Find where the given text appears and provide that cell's center as [x, y] coordinate. 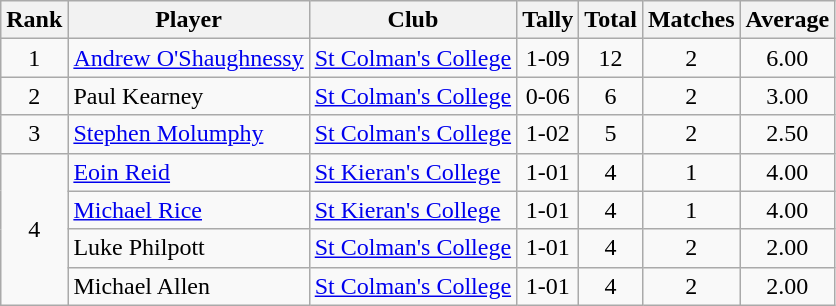
0-06 [548, 96]
3.00 [788, 96]
Total [611, 20]
5 [611, 134]
Eoin Reid [188, 172]
Andrew O'Shaughnessy [188, 58]
Rank [34, 20]
Luke Philpott [188, 248]
Paul Kearney [188, 96]
12 [611, 58]
3 [34, 134]
Matches [691, 20]
Average [788, 20]
Michael Rice [188, 210]
Player [188, 20]
Tally [548, 20]
2.50 [788, 134]
Michael Allen [188, 286]
Stephen Molumphy [188, 134]
6 [611, 96]
1-02 [548, 134]
1-09 [548, 58]
6.00 [788, 58]
Club [412, 20]
